Return [X, Y] of the center of cell containing provided text 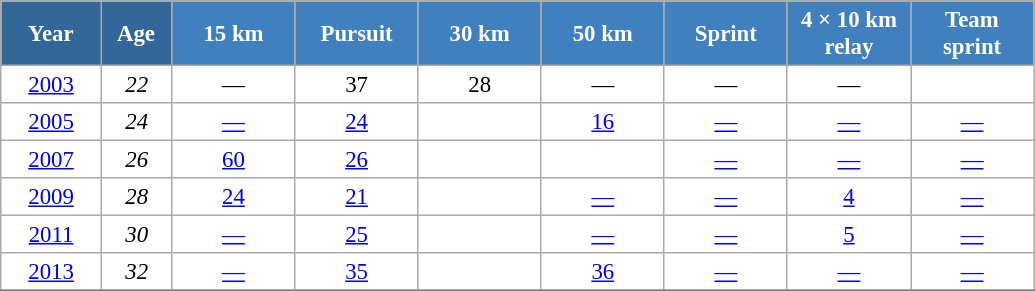
Year [52, 34]
2011 [52, 235]
30 km [480, 34]
30 [136, 235]
16 [602, 122]
2009 [52, 197]
Sprint [726, 34]
4 [848, 197]
60 [234, 160]
2007 [52, 160]
37 [356, 85]
5 [848, 235]
22 [136, 85]
15 km [234, 34]
25 [356, 235]
4 × 10 km relay [848, 34]
21 [356, 197]
2005 [52, 122]
Team sprint [972, 34]
Pursuit [356, 34]
50 km [602, 34]
Age [136, 34]
2003 [52, 85]
